Determine the [X, Y] coordinate at the center of the cell enclosing the given text.  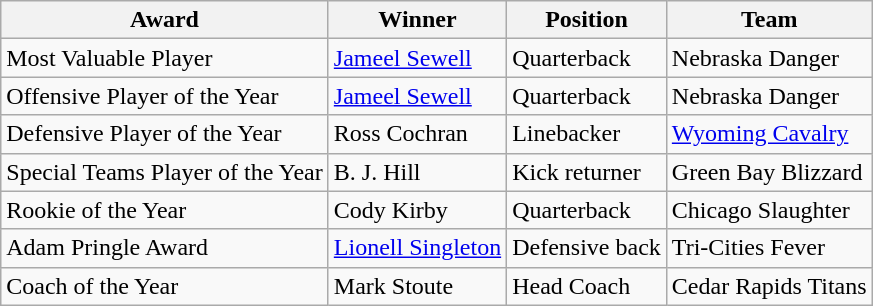
Cody Kirby [417, 210]
Rookie of the Year [165, 210]
Team [769, 20]
Adam Pringle Award [165, 248]
Mark Stoute [417, 286]
Kick returner [587, 172]
Defensive back [587, 248]
Lionell Singleton [417, 248]
Wyoming Cavalry [769, 134]
B. J. Hill [417, 172]
Position [587, 20]
Tri-Cities Fever [769, 248]
Offensive Player of the Year [165, 96]
Cedar Rapids Titans [769, 286]
Award [165, 20]
Defensive Player of the Year [165, 134]
Linebacker [587, 134]
Special Teams Player of the Year [165, 172]
Chicago Slaughter [769, 210]
Winner [417, 20]
Green Bay Blizzard [769, 172]
Coach of the Year [165, 286]
Most Valuable Player [165, 58]
Ross Cochran [417, 134]
Head Coach [587, 286]
